Scan for the cell matching the given text and deliver its [X, Y] coordinate at center. 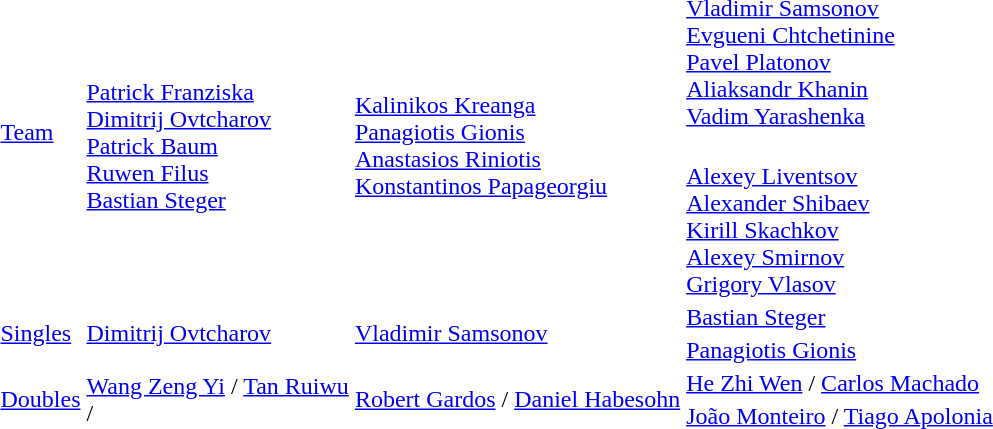
Dimitrij Ovtcharov [218, 334]
Vladimir Samsonov [517, 334]
